Return (x, y) of the center of cell containing provided text 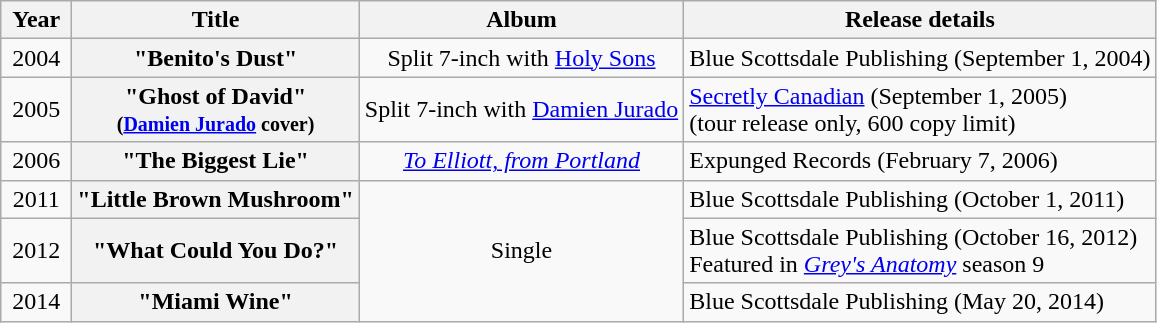
Blue Scottsdale Publishing (September 1, 2004) (920, 58)
Year (36, 20)
"The Biggest Lie" (216, 161)
Blue Scottsdale Publishing (May 20, 2014) (920, 302)
"Little Brown Mushroom" (216, 199)
"What Could You Do?" (216, 250)
"Ghost of David"(Damien Jurado cover) (216, 110)
"Benito's Dust" (216, 58)
Title (216, 20)
2012 (36, 250)
Blue Scottsdale Publishing (October 1, 2011) (920, 199)
Split 7-inch with Holy Sons (521, 58)
Single (521, 250)
"Miami Wine" (216, 302)
2011 (36, 199)
Split 7-inch with Damien Jurado (521, 110)
Release details (920, 20)
Album (521, 20)
Expunged Records (February 7, 2006) (920, 161)
2005 (36, 110)
To Elliott, from Portland (521, 161)
2004 (36, 58)
2014 (36, 302)
2006 (36, 161)
Blue Scottsdale Publishing (October 16, 2012)Featured in Grey's Anatomy season 9 (920, 250)
Secretly Canadian (September 1, 2005)(tour release only, 600 copy limit) (920, 110)
